For the text-containing cell, return its midpoint in [X, Y] coordinate format. 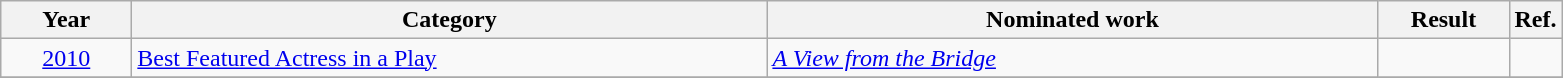
Nominated work [1072, 20]
2010 [66, 58]
Year [66, 20]
Best Featured Actress in a Play [450, 58]
Category [450, 20]
Result [1444, 20]
Ref. [1536, 20]
A View from the Bridge [1072, 58]
